Capture the cell that displays the provided text and extract its [X, Y] central coordinate. 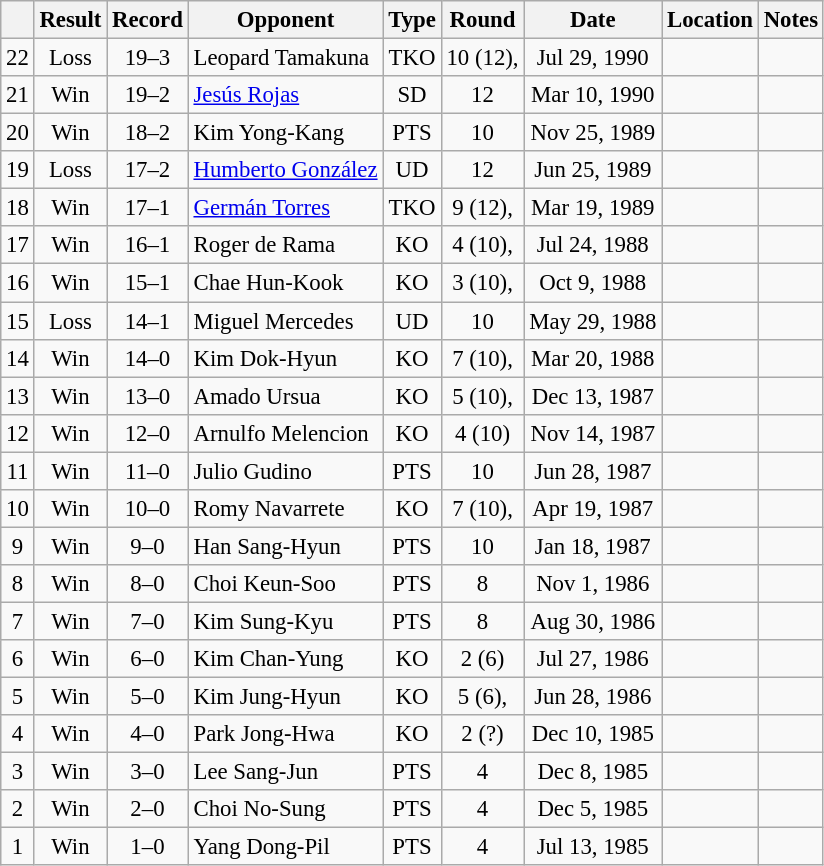
12–0 [148, 433]
11 [18, 471]
15 [18, 321]
Germán Torres [286, 208]
Jul 13, 1985 [593, 847]
Location [710, 20]
Roger de Rama [286, 245]
20 [18, 133]
6 [18, 659]
Jesús Rojas [286, 95]
10 (12), [482, 58]
SD [412, 95]
5 [18, 697]
15–1 [148, 283]
Kim Dok-Hyun [286, 358]
Notes [790, 20]
5 (10), [482, 396]
Chae Hun-Kook [286, 283]
Nov 1, 1986 [593, 584]
Opponent [286, 20]
Kim Jung-Hyun [286, 697]
6–0 [148, 659]
19 [18, 170]
Jul 29, 1990 [593, 58]
Mar 20, 1988 [593, 358]
Dec 10, 1985 [593, 734]
Jul 24, 1988 [593, 245]
17–2 [148, 170]
Jun 25, 1989 [593, 170]
13 [18, 396]
Kim Yong-Kang [286, 133]
21 [18, 95]
Dec 5, 1985 [593, 809]
8–0 [148, 584]
4–0 [148, 734]
2 (6) [482, 659]
14–1 [148, 321]
22 [18, 58]
Nov 25, 1989 [593, 133]
Type [412, 20]
Park Jong-Hwa [286, 734]
Oct 9, 1988 [593, 283]
19–2 [148, 95]
Round [482, 20]
7 [18, 621]
Jun 28, 1987 [593, 471]
Choi No-Sung [286, 809]
Mar 19, 1989 [593, 208]
5 (6), [482, 697]
2–0 [148, 809]
14–0 [148, 358]
Kim Sung-Kyu [286, 621]
9 [18, 546]
17–1 [148, 208]
Leopard Tamakuna [286, 58]
3–0 [148, 772]
Jun 28, 1986 [593, 697]
2 [18, 809]
Dec 8, 1985 [593, 772]
1–0 [148, 847]
Kim Chan-Yung [286, 659]
Aug 30, 1986 [593, 621]
Choi Keun-Soo [286, 584]
17 [18, 245]
Jul 27, 1986 [593, 659]
May 29, 1988 [593, 321]
Arnulfo Melencion [286, 433]
2 (?) [482, 734]
3 (10), [482, 283]
4 (10), [482, 245]
Jan 18, 1987 [593, 546]
Dec 13, 1987 [593, 396]
3 [18, 772]
16–1 [148, 245]
4 (10) [482, 433]
Apr 19, 1987 [593, 509]
18 [18, 208]
16 [18, 283]
Julio Gudino [286, 471]
Miguel Mercedes [286, 321]
11–0 [148, 471]
14 [18, 358]
Han Sang-Hyun [286, 546]
Date [593, 20]
19–3 [148, 58]
13–0 [148, 396]
Lee Sang-Jun [286, 772]
1 [18, 847]
Yang Dong-Pil [286, 847]
9 (12), [482, 208]
7–0 [148, 621]
Amado Ursua [286, 396]
5–0 [148, 697]
Romy Navarrete [286, 509]
9–0 [148, 546]
18–2 [148, 133]
Record [148, 20]
Mar 10, 1990 [593, 95]
10–0 [148, 509]
Nov 14, 1987 [593, 433]
Humberto González [286, 170]
Result [70, 20]
